Determine the [X, Y] coordinate at the center of the cell enclosing the given text.  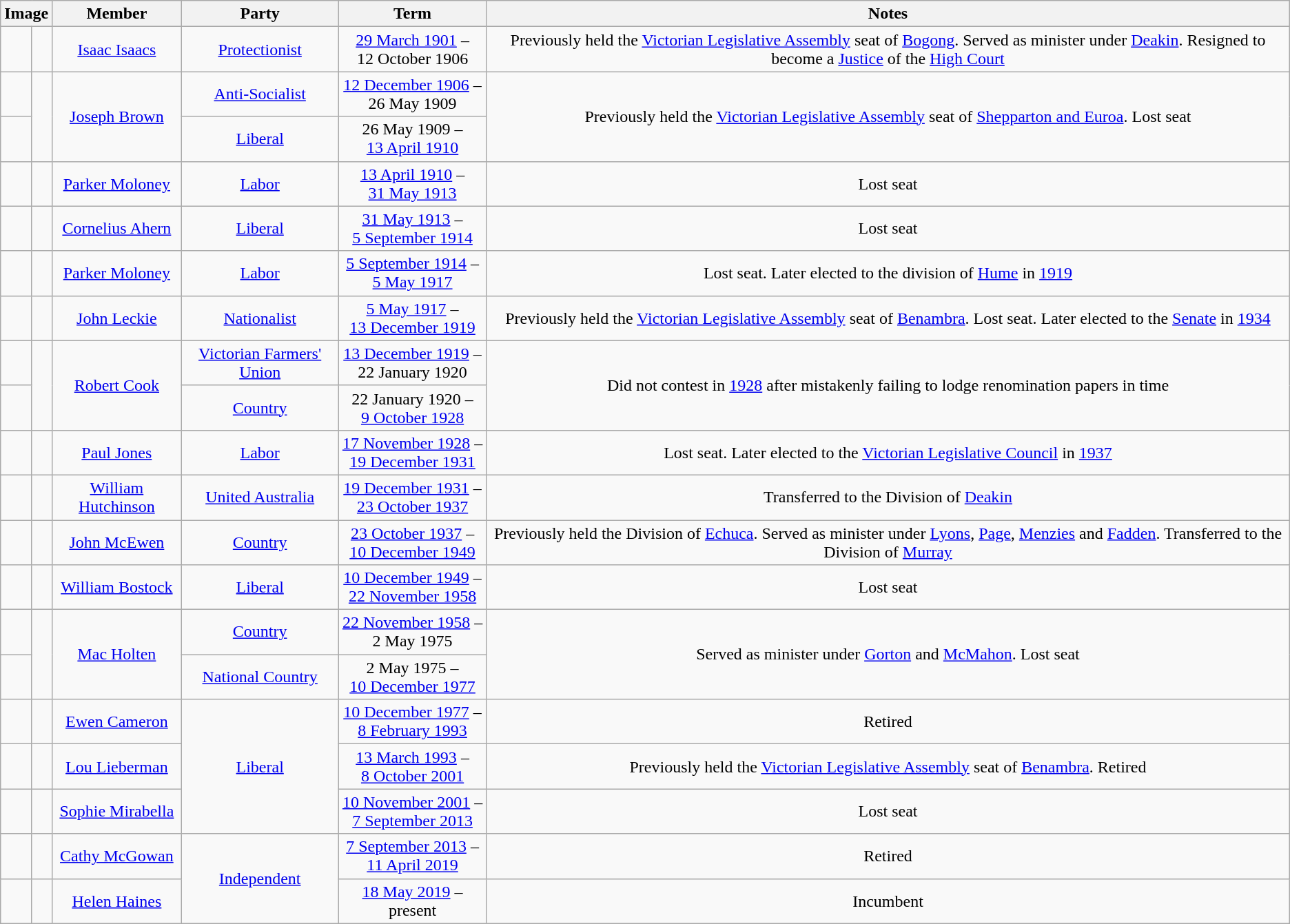
18 May 2019 –present [412, 901]
Independent [260, 879]
Transferred to the Division of Deakin [888, 497]
National Country [260, 677]
17 November 1928 –19 December 1931 [412, 452]
12 December 1906 –26 May 1909 [412, 94]
Notes [888, 14]
William Hutchinson [117, 497]
Victorian Farmers' Union [260, 362]
Served as minister under Gorton and McMahon. Lost seat [888, 655]
Cathy McGowan [117, 856]
19 December 1931 –23 October 1937 [412, 497]
29 March 1901 –12 October 1906 [412, 50]
13 April 1910 –31 May 1913 [412, 183]
Anti-Socialist [260, 94]
26 May 1909 –13 April 1910 [412, 139]
2 May 1975 –10 December 1977 [412, 677]
William Bostock [117, 587]
Mac Holten [117, 655]
Isaac Isaacs [117, 50]
Sophie Mirabella [117, 812]
John Leckie [117, 318]
Cornelius Ahern [117, 229]
Image [26, 14]
Previously held the Victorian Legislative Assembly seat of Shepparton and Euroa. Lost seat [888, 116]
Lost seat. Later elected to the Victorian Legislative Council in 1937 [888, 452]
John McEwen [117, 542]
Lost seat. Later elected to the division of Hume in 1919 [888, 273]
Previously held the Victorian Legislative Assembly seat of Benambra. Retired [888, 766]
23 October 1937 –10 December 1949 [412, 542]
United Australia [260, 497]
Robert Cook [117, 385]
Previously held the Victorian Legislative Assembly seat of Benambra. Lost seat. Later elected to the Senate in 1934 [888, 318]
7 September 2013 –11 April 2019 [412, 856]
Party [260, 14]
Did not contest in 1928 after mistakenly failing to lodge renomination papers in time [888, 385]
13 December 1919 –22 January 1920 [412, 362]
22 November 1958 –2 May 1975 [412, 633]
31 May 1913 –5 September 1914 [412, 229]
Nationalist [260, 318]
10 December 1949 –22 November 1958 [412, 587]
Previously held the Division of Echuca. Served as minister under Lyons, Page, Menzies and Fadden. Transferred to the Division of Murray [888, 542]
Paul Jones [117, 452]
5 May 1917 –13 December 1919 [412, 318]
Ewen Cameron [117, 722]
10 November 2001 –7 September 2013 [412, 812]
Incumbent [888, 901]
Protectionist [260, 50]
10 December 1977 –8 February 1993 [412, 722]
5 September 1914 –5 May 1917 [412, 273]
Member [117, 14]
Joseph Brown [117, 116]
22 January 1920 –9 October 1928 [412, 408]
Helen Haines [117, 901]
Previously held the Victorian Legislative Assembly seat of Bogong. Served as minister under Deakin. Resigned to become a Justice of the High Court [888, 50]
Lou Lieberman [117, 766]
Term [412, 14]
13 March 1993 –8 October 2001 [412, 766]
